Pinpoint the cell where the given text exists, returning its [x, y] midpoint coordinate. 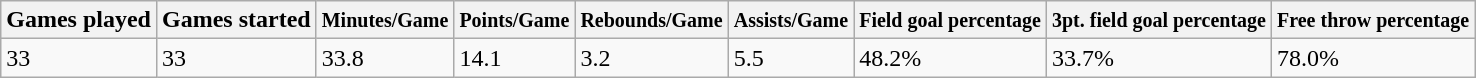
33.8 [385, 58]
Assists/Game [790, 20]
48.2% [950, 58]
78.0% [1372, 58]
Field goal percentage [950, 20]
Games played [79, 20]
3pt. field goal percentage [1158, 20]
33.7% [1158, 58]
Free throw percentage [1372, 20]
3.2 [652, 58]
Minutes/Game [385, 20]
Games started [236, 20]
Rebounds/Game [652, 20]
14.1 [514, 58]
Points/Game [514, 20]
5.5 [790, 58]
